Determine the (x, y) coordinate at the center of the cell enclosing the given text.  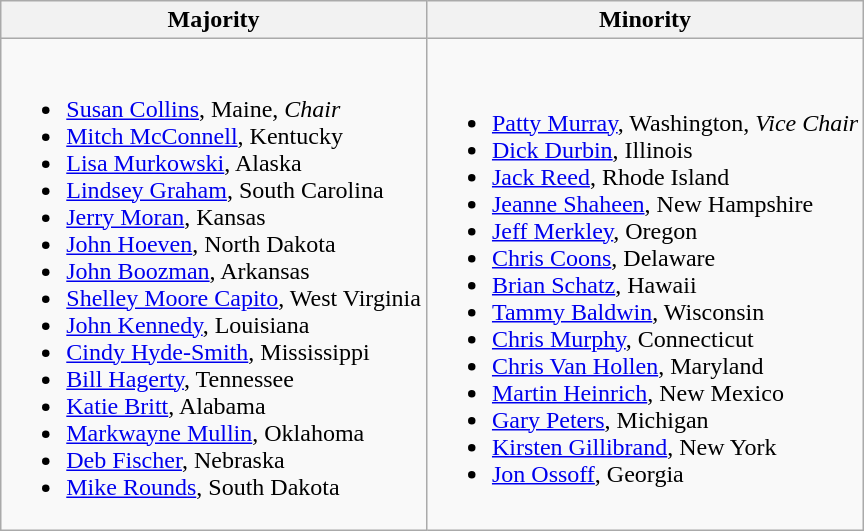
Minority (644, 20)
Majority (214, 20)
